Return [x, y] of the center of cell containing provided text 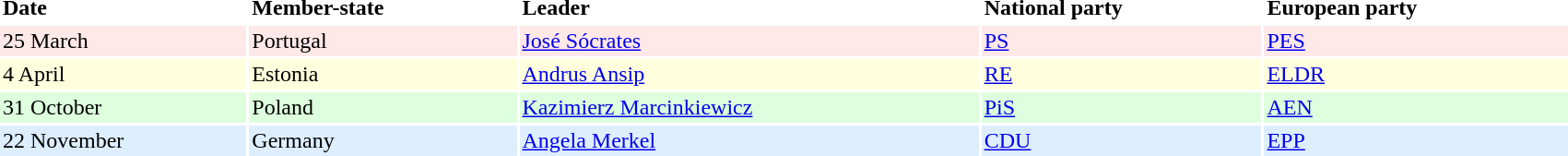
Poland [383, 107]
22 November [124, 140]
José Sócrates [749, 41]
ELDR [1416, 74]
Andrus Ansip [749, 74]
25 March [124, 41]
Portugal [383, 41]
PES [1416, 41]
4 April [124, 74]
31 October [124, 107]
PiS [1122, 107]
CDU [1122, 140]
PS [1122, 41]
RE [1122, 74]
AEN [1416, 107]
EPP [1416, 140]
Germany [383, 140]
Kazimierz Marcinkiewicz [749, 107]
Estonia [383, 74]
Angela Merkel [749, 140]
